For the text-containing cell, return its midpoint in [x, y] coordinate format. 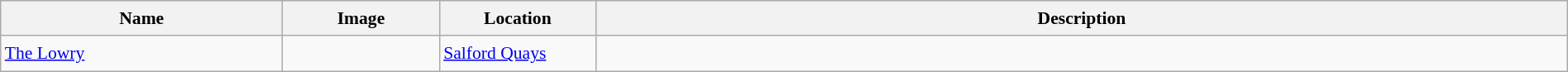
Location [518, 18]
Description [1082, 18]
Name [142, 18]
Salford Quays [518, 55]
The Lowry [142, 55]
Image [361, 18]
